Locate the cell with the specified text and output its [X, Y] center coordinate. 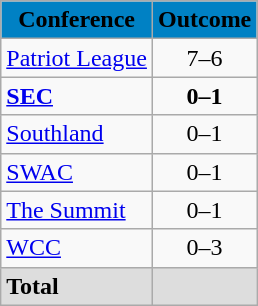
Total [77, 286]
Outcome [204, 20]
SEC [77, 96]
WCC [77, 248]
0–3 [204, 248]
SWAC [77, 172]
The Summit [77, 210]
7–6 [204, 58]
Conference [77, 20]
Patriot League [77, 58]
Southland [77, 134]
